Scan for the cell matching the given text and deliver its [X, Y] coordinate at center. 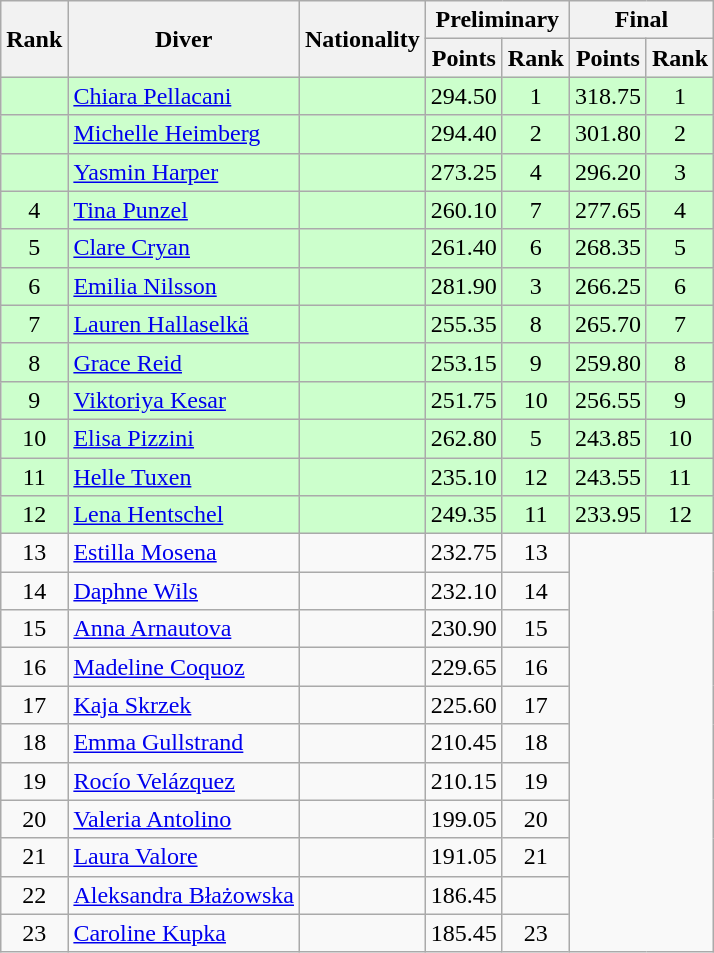
Final [641, 20]
Grace Reid [184, 362]
255.35 [464, 324]
Viktoriya Kesar [184, 400]
233.95 [608, 515]
296.20 [608, 172]
Caroline Kupka [184, 933]
Nationality [363, 39]
230.90 [464, 629]
235.10 [464, 477]
249.35 [464, 515]
261.40 [464, 248]
Michelle Heimberg [184, 134]
268.35 [608, 248]
Elisa Pizzini [184, 438]
Valeria Antolino [184, 819]
Kaja Skrzek [184, 705]
301.80 [608, 134]
256.55 [608, 400]
Madeline Coquoz [184, 667]
253.15 [464, 362]
Diver [184, 39]
Laura Valore [184, 857]
273.25 [464, 172]
210.15 [464, 781]
185.45 [464, 933]
Emma Gullstrand [184, 743]
229.65 [464, 667]
Anna Arnautova [184, 629]
265.70 [608, 324]
232.75 [464, 553]
294.40 [464, 134]
277.65 [608, 210]
Aleksandra Błażowska [184, 895]
Tina Punzel [184, 210]
Daphne Wils [184, 591]
318.75 [608, 96]
281.90 [464, 286]
232.10 [464, 591]
Helle Tuxen [184, 477]
Clare Cryan [184, 248]
260.10 [464, 210]
262.80 [464, 438]
186.45 [464, 895]
Preliminary [497, 20]
294.50 [464, 96]
225.60 [464, 705]
199.05 [464, 819]
Rocío Velázquez [184, 781]
191.05 [464, 857]
Yasmin Harper [184, 172]
210.45 [464, 743]
Chiara Pellacani [184, 96]
Lauren Hallaselkä [184, 324]
Lena Hentschel [184, 515]
259.80 [608, 362]
266.25 [608, 286]
Emilia Nilsson [184, 286]
251.75 [464, 400]
22 [34, 895]
Estilla Mosena [184, 553]
243.85 [608, 438]
243.55 [608, 477]
